For the text-containing cell, return its midpoint in (X, Y) coordinate format. 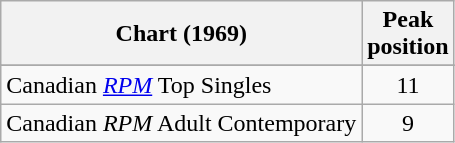
Peakposition (408, 34)
Canadian RPM Adult Contemporary (182, 123)
11 (408, 85)
Chart (1969) (182, 34)
Canadian RPM Top Singles (182, 85)
9 (408, 123)
